Identify which cell holds the provided text, then report its [X, Y] central coordinate. 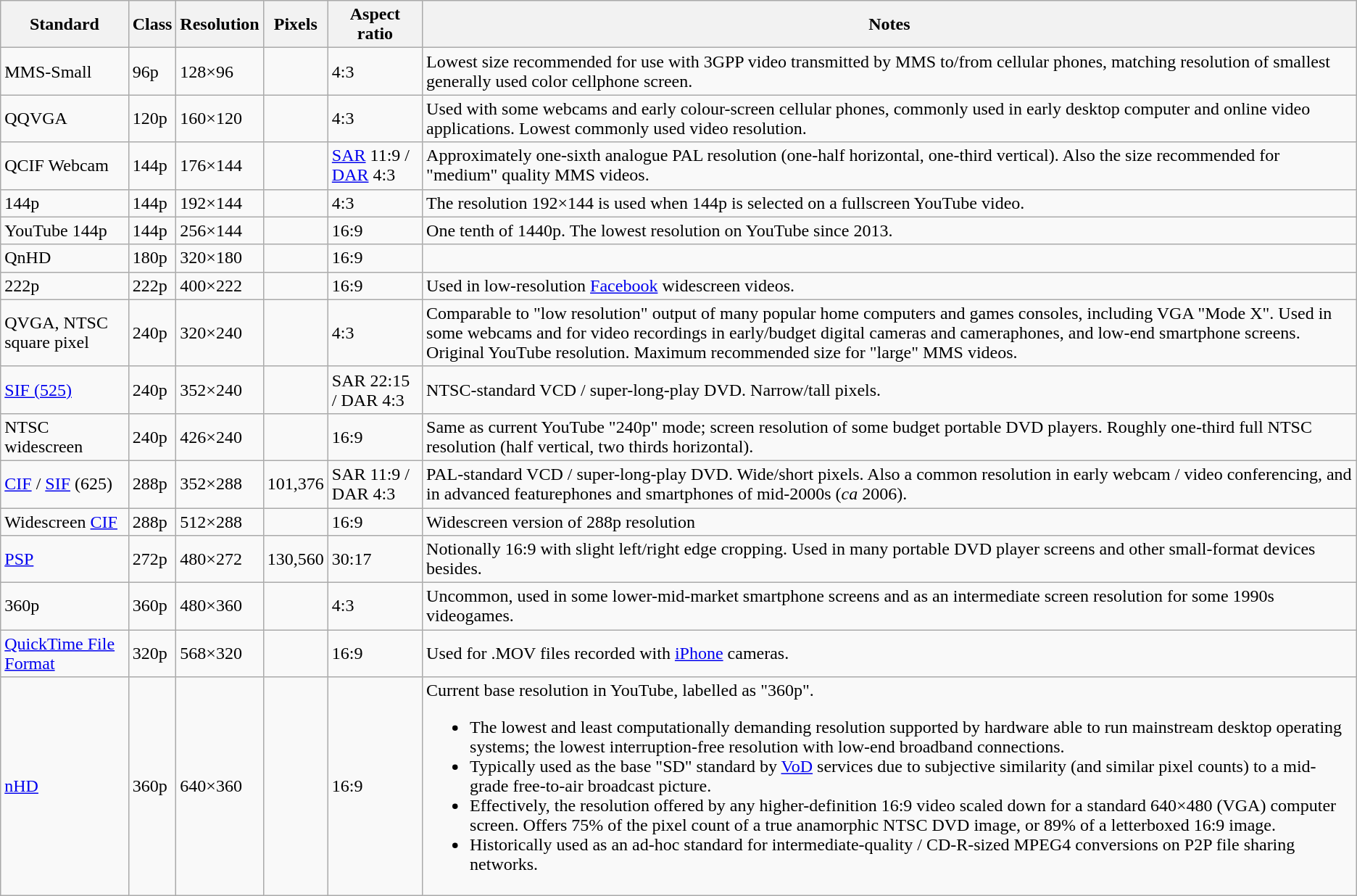
256×144 [220, 231]
120p [152, 119]
YouTube 144p [65, 231]
Used in low-resolution Facebook widescreen videos. [890, 286]
320p [152, 654]
192×144 [220, 203]
96p [152, 71]
Pixels [296, 25]
Widescreen version of 288p resolution [890, 521]
NTSC-standard VCD / super-long-play DVD. Narrow/tall pixels. [890, 390]
640×360 [220, 787]
The resolution 192×144 is used when 144p is selected on a fullscreen YouTube video. [890, 203]
SIF (525) [65, 390]
128×96 [220, 71]
Standard [65, 25]
352×240 [220, 390]
Widescreen CIF [65, 521]
Uncommon, used in some lower-mid-market smartphone screens and as an intermediate screen resolution for some 1990s videogames. [890, 606]
PSP [65, 560]
QuickTime File Format [65, 654]
SAR 22:15 / DAR 4:3 [375, 390]
Notes [890, 25]
QVGA, NTSC square pixel [65, 333]
QnHD [65, 258]
30:17 [375, 560]
Aspect ratio [375, 25]
101,376 [296, 484]
NTSC widescreen [65, 436]
176×144 [220, 165]
Notionally 16:9 with slight left/right edge cropping. Used in many portable DVD player screens and other small-format devices besides. [890, 560]
568×320 [220, 654]
MMS-Small [65, 71]
480×360 [220, 606]
CIF / SIF (625) [65, 484]
352×288 [220, 484]
272p [152, 560]
Resolution [220, 25]
nHD [65, 787]
512×288 [220, 521]
320×180 [220, 258]
480×272 [220, 560]
130,560 [296, 560]
Approximately one-sixth analogue PAL resolution (one-half horizontal, one-third vertical). Also the size recommended for "medium" quality MMS videos. [890, 165]
One tenth of 1440p. The lowest resolution on YouTube since 2013. [890, 231]
Used for .MOV files recorded with iPhone cameras. [890, 654]
180p [152, 258]
426×240 [220, 436]
160×120 [220, 119]
QCIF Webcam [65, 165]
400×222 [220, 286]
Class [152, 25]
320×240 [220, 333]
QQVGA [65, 119]
